From the cell containing the given text, extract its center point as [x, y] coordinate. 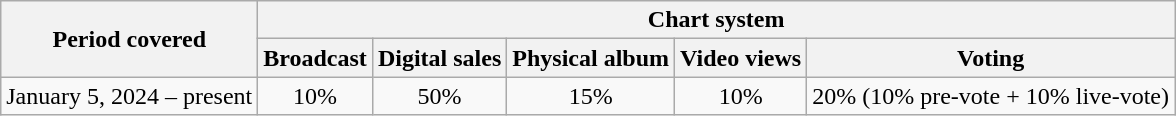
50% [439, 96]
Voting [991, 58]
January 5, 2024 – present [130, 96]
Video views [741, 58]
Digital sales [439, 58]
Broadcast [316, 58]
Physical album [591, 58]
15% [591, 96]
Chart system [716, 20]
20% (10% pre-vote + 10% live-vote) [991, 96]
Period covered [130, 39]
